Locate the cell with the specified text and output its [x, y] center coordinate. 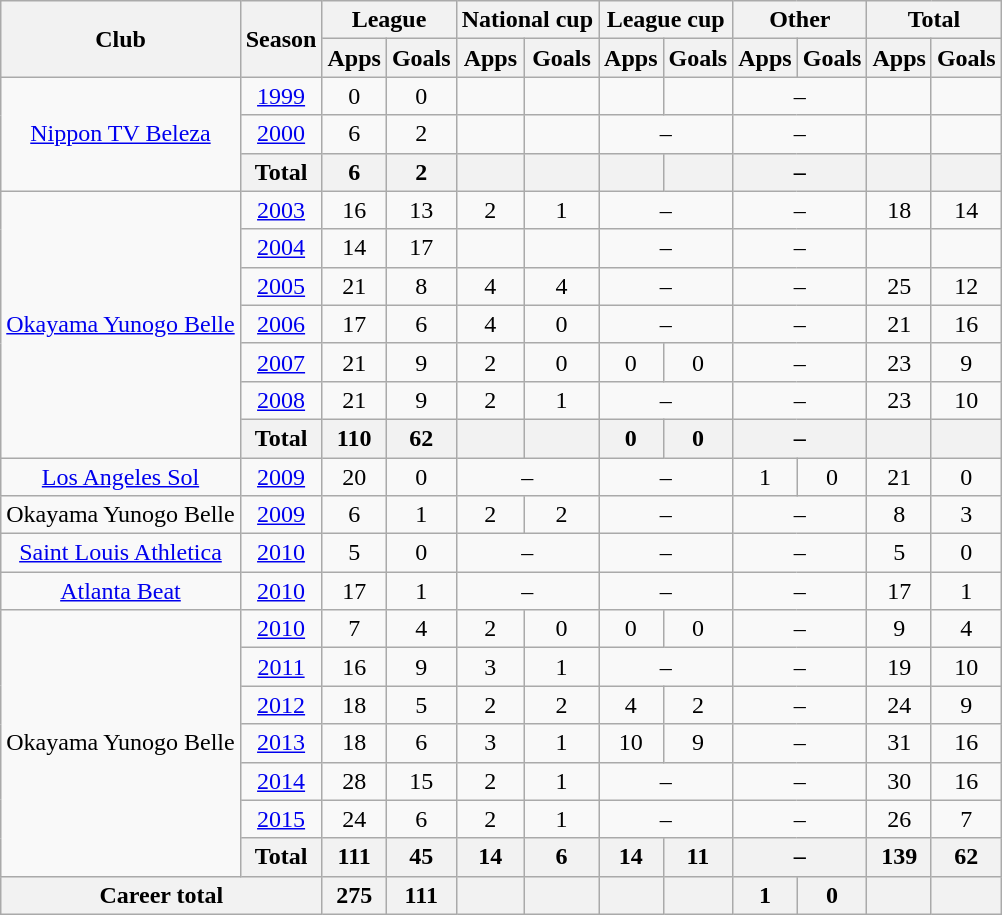
2011 [281, 667]
2005 [281, 286]
1999 [281, 96]
2013 [281, 743]
20 [354, 477]
31 [899, 743]
Saint Louis Athletica [120, 553]
National cup [527, 20]
2000 [281, 134]
11 [698, 857]
2012 [281, 705]
Los Angeles Sol [120, 477]
2003 [281, 210]
110 [354, 438]
13 [421, 210]
26 [899, 819]
19 [899, 667]
12 [966, 286]
Other [800, 20]
Nippon TV Beleza [120, 134]
League [389, 20]
45 [421, 857]
25 [899, 286]
Career total [162, 895]
Season [281, 39]
2008 [281, 400]
15 [421, 781]
Club [120, 39]
275 [354, 895]
28 [354, 781]
139 [899, 857]
2006 [281, 324]
2007 [281, 362]
Atlanta Beat [120, 591]
2015 [281, 819]
League cup [666, 20]
30 [899, 781]
2014 [281, 781]
2004 [281, 248]
